Capture the cell that displays the provided text and extract its [X, Y] central coordinate. 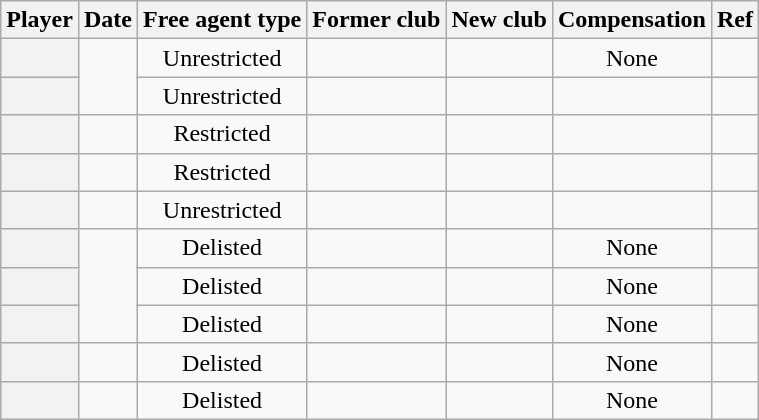
Date [108, 20]
New club [499, 20]
Free agent type [222, 20]
Player [40, 20]
Former club [376, 20]
Compensation [632, 20]
Ref [734, 20]
